Scan for the cell matching the given text and deliver its (x, y) coordinate at center. 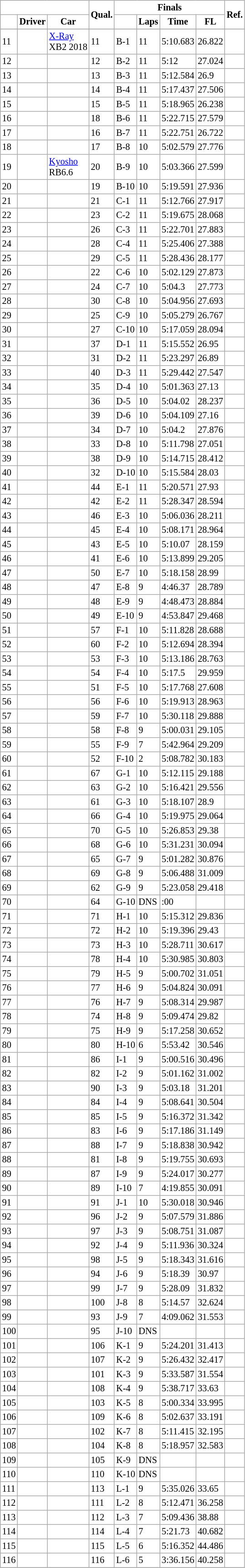
C-6 (125, 273)
J-2 (125, 1217)
5:23.058 (178, 888)
5:30.118 (178, 716)
27.13 (210, 387)
5:15.584 (178, 473)
5:08.641 (178, 1102)
K-1 (125, 1346)
D-7 (125, 430)
5:42.964 (178, 745)
C-1 (125, 201)
B-6 (125, 119)
Driver (33, 22)
:00 (178, 902)
5:17.5 (178, 673)
26.95 (210, 344)
28.688 (210, 630)
5:15.552 (178, 344)
29.556 (210, 788)
26.822 (210, 42)
J-6 (125, 1274)
33.191 (210, 1417)
J-3 (125, 1231)
5:19.675 (178, 215)
5:18.158 (178, 573)
5:04.2 (178, 430)
F-1 (125, 630)
32.583 (210, 1446)
I-10 (125, 1188)
31.553 (210, 1317)
K-7 (125, 1432)
27.936 (210, 187)
28.094 (210, 330)
G-1 (125, 774)
I-6 (125, 1131)
G-7 (125, 859)
5:19.975 (178, 816)
28.03 (210, 473)
30.942 (210, 1146)
28.177 (210, 258)
C-7 (125, 287)
5:06.488 (178, 873)
C-3 (125, 230)
G-10 (125, 902)
5:03.18 (178, 1088)
27.917 (210, 201)
29.105 (210, 730)
C-10 (125, 330)
G-9 (125, 888)
K-5 (125, 1403)
K-2 (125, 1360)
5:01.162 (178, 1074)
29.43 (210, 931)
28.412 (210, 459)
5:28.347 (178, 501)
27.608 (210, 688)
H-2 (125, 931)
29.188 (210, 774)
30.617 (210, 945)
5:18.343 (178, 1260)
5:07.579 (178, 1217)
F-3 (125, 659)
5:09.436 (178, 1518)
F-4 (125, 673)
5:14.715 (178, 459)
5:03.366 (178, 167)
29.468 (210, 616)
E-5 (125, 545)
E-10 (125, 616)
30.324 (210, 1245)
5:26.853 (178, 831)
5:14.57 (178, 1303)
40.682 (210, 1532)
J-4 (125, 1245)
H-8 (125, 1017)
I-5 (125, 1117)
5:33.587 (178, 1374)
27.873 (210, 273)
5:02.637 (178, 1417)
E-9 (125, 602)
28.237 (210, 402)
31.616 (210, 1260)
5 (148, 1560)
31.832 (210, 1289)
33.63 (210, 1389)
F-7 (125, 716)
31.002 (210, 1074)
30.183 (210, 759)
5:19.913 (178, 702)
30.803 (210, 959)
26.9 (210, 76)
5:26.432 (178, 1360)
5:23.297 (178, 358)
H-10 (125, 1045)
5:38.717 (178, 1389)
5:19.755 (178, 1160)
28.763 (210, 659)
I-9 (125, 1174)
F-5 (125, 688)
E-3 (125, 516)
L-5 (125, 1546)
5:28.436 (178, 258)
5:18.965 (178, 104)
K-9 (125, 1460)
E-7 (125, 573)
G-3 (125, 802)
5:28.09 (178, 1289)
44.486 (210, 1546)
5:13.186 (178, 659)
27.776 (210, 147)
K-10 (125, 1474)
5:22.751 (178, 133)
J-9 (125, 1317)
C-5 (125, 258)
C-9 (125, 316)
B-1 (125, 42)
5:20.571 (178, 487)
C-2 (125, 215)
5:05.279 (178, 316)
4:09.062 (178, 1317)
31.413 (210, 1346)
D-6 (125, 416)
J-1 (125, 1203)
E-1 (125, 487)
5:18.838 (178, 1146)
29.959 (210, 673)
B-2 (125, 61)
G-5 (125, 831)
K-3 (125, 1374)
28.211 (210, 516)
D-5 (125, 402)
28.594 (210, 501)
30.094 (210, 845)
28.9 (210, 802)
38.88 (210, 1518)
K-8 (125, 1446)
31.554 (210, 1374)
5:02.579 (178, 147)
D-9 (125, 459)
Kyosho RB6.6 (68, 167)
J-8 (125, 1303)
I-3 (125, 1088)
30.693 (210, 1160)
4:46.37 (178, 587)
27.883 (210, 230)
D-1 (125, 344)
5:04.02 (178, 402)
5:19.396 (178, 931)
J-10 (125, 1331)
29.064 (210, 816)
5:10.07 (178, 545)
5:12.766 (178, 201)
D-2 (125, 358)
26.89 (210, 358)
31.149 (210, 1131)
FL (210, 22)
5:10.683 (178, 42)
29.209 (210, 745)
28.963 (210, 702)
30.652 (210, 1031)
28.159 (210, 545)
28.99 (210, 573)
27.547 (210, 373)
H-6 (125, 988)
J-7 (125, 1289)
I-4 (125, 1102)
5:31.231 (178, 845)
B-7 (125, 133)
5:12.694 (178, 645)
5:08.751 (178, 1231)
4:19.855 (178, 1188)
32.195 (210, 1432)
29.836 (210, 917)
30.946 (210, 1203)
5:04.109 (178, 416)
D-8 (125, 444)
5:12.471 (178, 1503)
32.624 (210, 1303)
5:08.171 (178, 530)
5:25.406 (178, 244)
5:08.314 (178, 1002)
K-4 (125, 1389)
5:04.956 (178, 301)
27.876 (210, 430)
I-1 (125, 1060)
5:30.018 (178, 1203)
5:00.334 (178, 1403)
5:06.036 (178, 516)
Time (178, 22)
3:36.156 (178, 1560)
5:16.372 (178, 1117)
27.773 (210, 287)
F-2 (125, 645)
F-10 (125, 759)
5:04.3 (178, 287)
4:48.473 (178, 602)
29.82 (210, 1017)
G-6 (125, 845)
5:11.798 (178, 444)
5:24.201 (178, 1346)
Laps (148, 22)
L-2 (125, 1503)
29.987 (210, 1002)
L-4 (125, 1532)
29.418 (210, 888)
H-1 (125, 917)
5:00.516 (178, 1060)
5:29.442 (178, 373)
5:17.768 (178, 688)
33.65 (210, 1489)
27.506 (210, 90)
2 (148, 759)
5:16.421 (178, 788)
27.599 (210, 167)
Ref. (235, 15)
28.964 (210, 530)
33.995 (210, 1403)
31.201 (210, 1088)
5:24.017 (178, 1174)
27.024 (210, 61)
30.546 (210, 1045)
E-4 (125, 530)
26.767 (210, 316)
5:18.107 (178, 802)
27.051 (210, 444)
L-3 (125, 1518)
5:22.715 (178, 119)
X-Ray XB2 2018 (68, 42)
5:04.824 (178, 988)
5:53.42 (178, 1045)
4:53.847 (178, 616)
B-10 (125, 187)
30.496 (210, 1060)
B-3 (125, 76)
F-6 (125, 702)
5:28.711 (178, 945)
E-6 (125, 559)
B-8 (125, 147)
28.789 (210, 587)
I-8 (125, 1160)
5:18.957 (178, 1446)
D-10 (125, 473)
30.876 (210, 859)
27.693 (210, 301)
H-7 (125, 1002)
B-5 (125, 104)
L-6 (125, 1560)
29.205 (210, 559)
5:11.936 (178, 1245)
Qual. (102, 15)
G-8 (125, 873)
Finals (170, 8)
Car (68, 22)
27.579 (210, 119)
E-2 (125, 501)
C-4 (125, 244)
28.394 (210, 645)
30.97 (210, 1274)
5:22.701 (178, 230)
5:30.985 (178, 959)
B-9 (125, 167)
31.087 (210, 1231)
5:11.828 (178, 630)
31.051 (210, 974)
G-4 (125, 816)
31.009 (210, 873)
K-6 (125, 1417)
36.258 (210, 1503)
5:00.031 (178, 730)
5:12.115 (178, 774)
F-9 (125, 745)
5:19.591 (178, 187)
F-8 (125, 730)
5:01.282 (178, 859)
29.38 (210, 831)
31.886 (210, 1217)
D-4 (125, 387)
5:17.258 (178, 1031)
5:21.73 (178, 1532)
40.258 (210, 1560)
5:12 (178, 61)
5:12.584 (178, 76)
H-5 (125, 974)
28.884 (210, 602)
5:17.186 (178, 1131)
27.16 (210, 416)
32.417 (210, 1360)
5:17.437 (178, 90)
5:09.474 (178, 1017)
I-2 (125, 1074)
5:00.702 (178, 974)
G-2 (125, 788)
27.388 (210, 244)
B-4 (125, 90)
30.277 (210, 1174)
26.722 (210, 133)
C-8 (125, 301)
L-1 (125, 1489)
27.93 (210, 487)
5:02.129 (178, 273)
5:13.899 (178, 559)
5:01.363 (178, 387)
H-3 (125, 945)
E-8 (125, 587)
D-3 (125, 373)
5:08.782 (178, 759)
5:16.352 (178, 1546)
I-7 (125, 1146)
5:15.312 (178, 917)
H-9 (125, 1031)
5:18.39 (178, 1274)
5:17.059 (178, 330)
30.504 (210, 1102)
31.342 (210, 1117)
28.068 (210, 215)
5:11.415 (178, 1432)
29.888 (210, 716)
5:35.026 (178, 1489)
H-4 (125, 959)
26.238 (210, 104)
J-5 (125, 1260)
